Locate the cell with the specified text and output its [x, y] center coordinate. 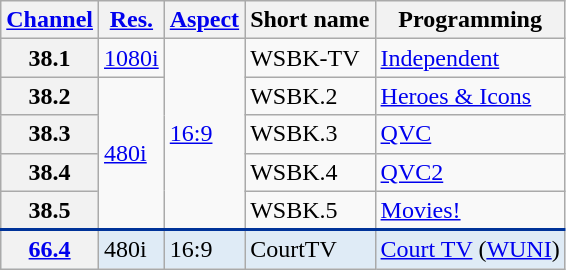
38.3 [50, 134]
Programming [470, 20]
38.2 [50, 96]
WSBK.3 [310, 134]
38.1 [50, 58]
QVC [470, 134]
WSBK.2 [310, 96]
38.5 [50, 210]
Independent [470, 58]
Heroes & Icons [470, 96]
QVC2 [470, 172]
WSBK.4 [310, 172]
66.4 [50, 250]
Res. [132, 20]
Channel [50, 20]
Aspect [204, 20]
WSBK.5 [310, 210]
WSBK-TV [310, 58]
Short name [310, 20]
38.4 [50, 172]
Movies! [470, 210]
CourtTV [310, 250]
1080i [132, 58]
Court TV (WUNI) [470, 250]
